Capture the cell that displays the provided text and extract its (x, y) central coordinate. 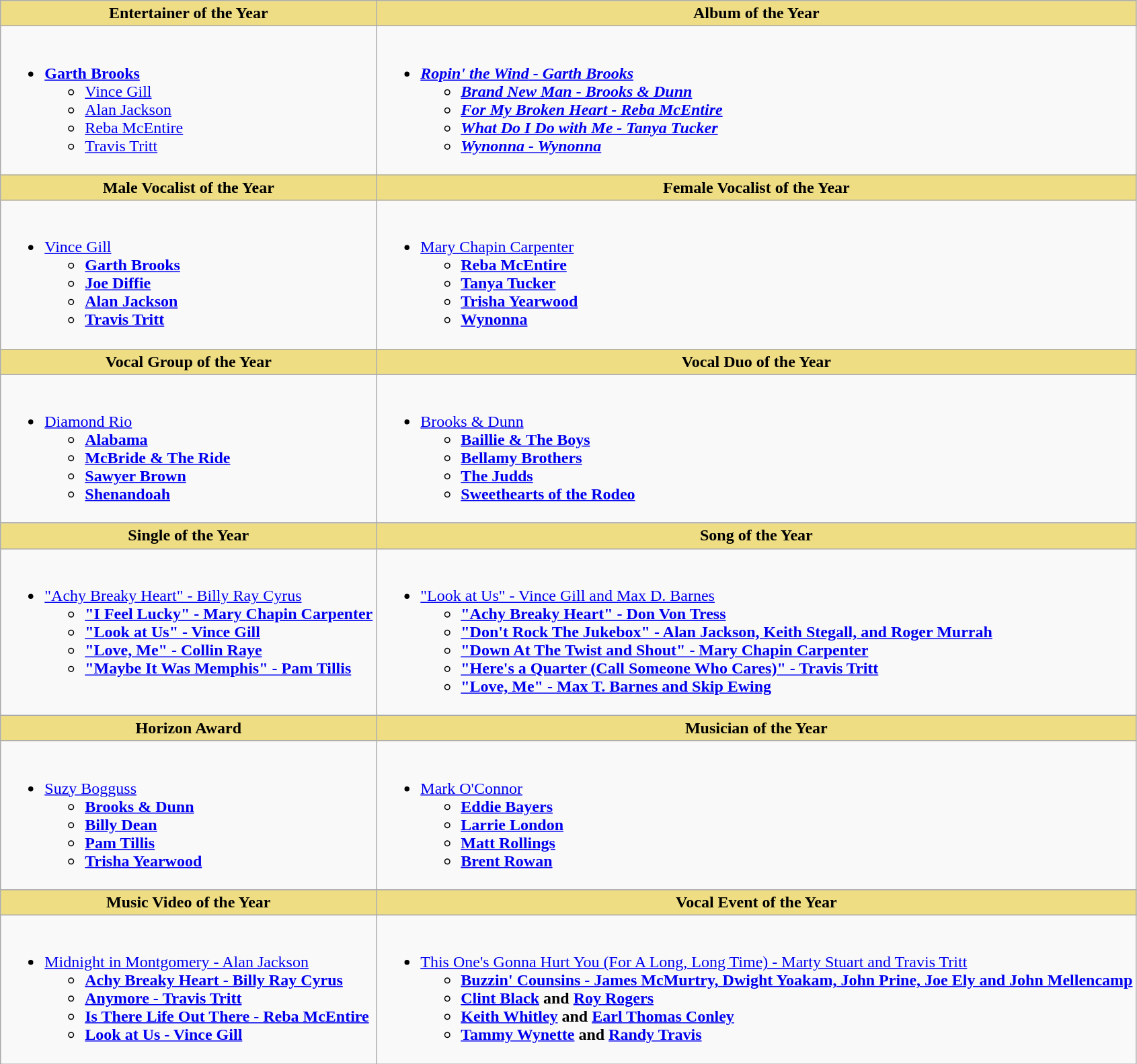
Mary Chapin CarpenterReba McEntireTanya TuckerTrisha YearwoodWynonna (756, 274)
Suzy BoggussBrooks & DunnBilly DeanPam TillisTrisha Yearwood (188, 815)
Album of the Year (756, 13)
Song of the Year (756, 536)
Entertainer of the Year (188, 13)
Vocal Duo of the Year (756, 362)
Single of the Year (188, 536)
Male Vocalist of the Year (188, 188)
Mark O'ConnorEddie BayersLarrie LondonMatt RollingsBrent Rowan (756, 815)
Ropin' the Wind - Garth BrooksBrand New Man - Brooks & DunnFor My Broken Heart - Reba McEntireWhat Do I Do with Me - Tanya TuckerWynonna - Wynonna (756, 101)
Vocal Group of the Year (188, 362)
Vince GillGarth BrooksJoe DiffieAlan JacksonTravis Tritt (188, 274)
Diamond RioAlabamaMcBride & The RideSawyer BrownShenandoah (188, 449)
Brooks & DunnBaillie & The BoysBellamy BrothersThe JuddsSweethearts of the Rodeo (756, 449)
Female Vocalist of the Year (756, 188)
Musician of the Year (756, 728)
Vocal Event of the Year (756, 902)
Horizon Award (188, 728)
Music Video of the Year (188, 902)
Garth BrooksVince GillAlan JacksonReba McEntireTravis Tritt (188, 101)
